Capture the cell that displays the provided text and extract its [X, Y] central coordinate. 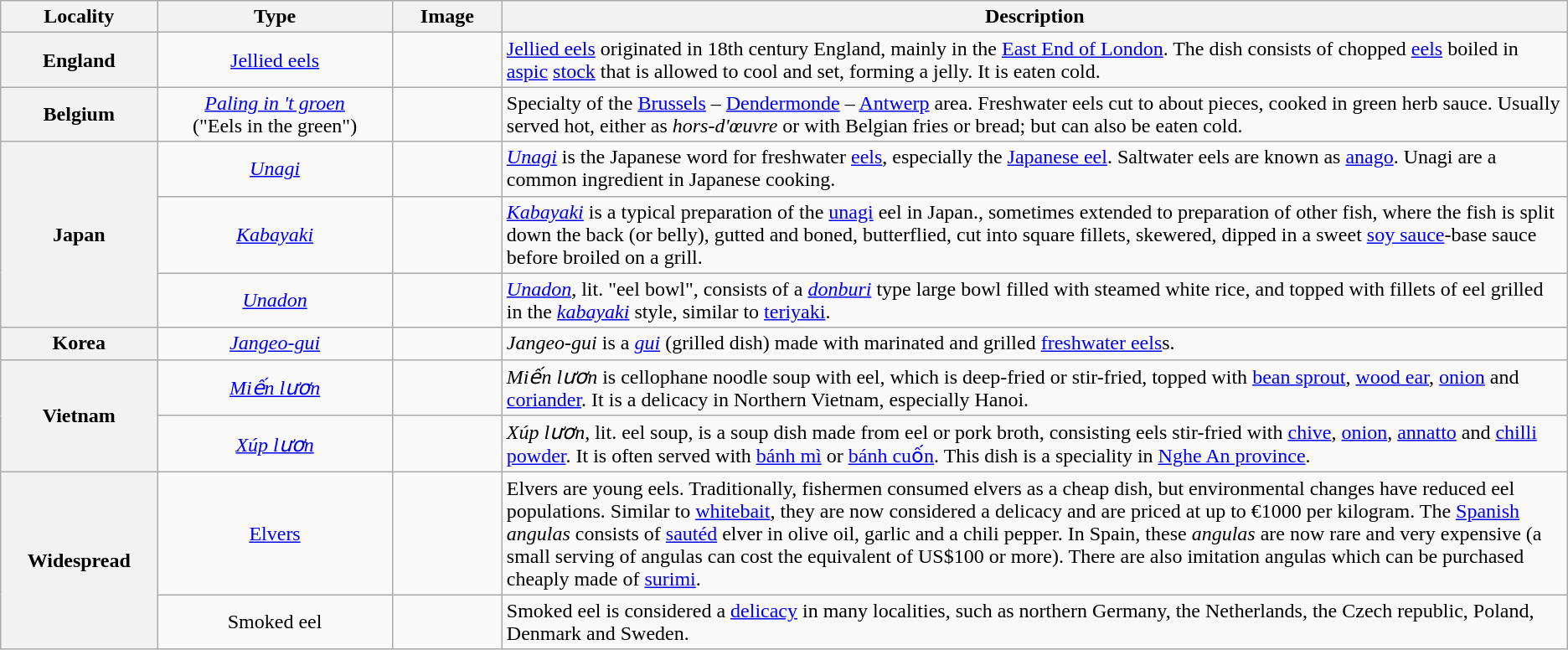
Jangeo-gui [275, 343]
Jangeo-gui is a gui (grilled dish) made with marinated and grilled freshwater eelss. [1034, 343]
Smoked eel [275, 622]
Description [1034, 17]
Korea [79, 343]
Vietnam [79, 415]
Elvers [275, 534]
Paling in 't groen("Eels in the green") [275, 114]
Widespread [79, 561]
Smoked eel is considered a delicacy in many localities, such as northern Germany, the Netherlands, the Czech republic, Poland, Denmark and Sweden. [1034, 622]
Locality [79, 17]
Type [275, 17]
Unagi [275, 169]
England [79, 60]
Miến lươn [275, 387]
Image [447, 17]
Xúp lươn [275, 444]
Kabayaki [275, 235]
Unadon [275, 300]
Jellied eels [275, 60]
Japan [79, 235]
Belgium [79, 114]
